Output the (X, Y) coordinate of the center of the cell containing the given text.  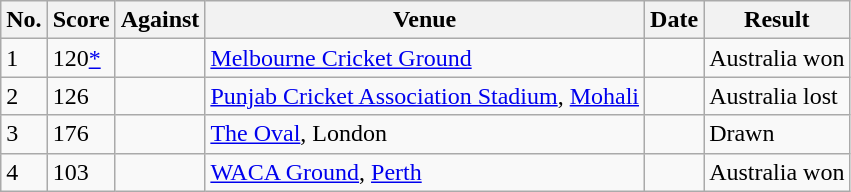
2 (24, 96)
Melbourne Cricket Ground (425, 58)
120* (81, 58)
1 (24, 58)
No. (24, 20)
Venue (425, 20)
3 (24, 134)
Result (777, 20)
176 (81, 134)
4 (24, 172)
126 (81, 96)
Score (81, 20)
Date (674, 20)
WACA Ground, Perth (425, 172)
Drawn (777, 134)
103 (81, 172)
Against (160, 20)
The Oval, London (425, 134)
Australia lost (777, 96)
Punjab Cricket Association Stadium, Mohali (425, 96)
